Output the (x, y) coordinate of the center of the cell containing the given text.  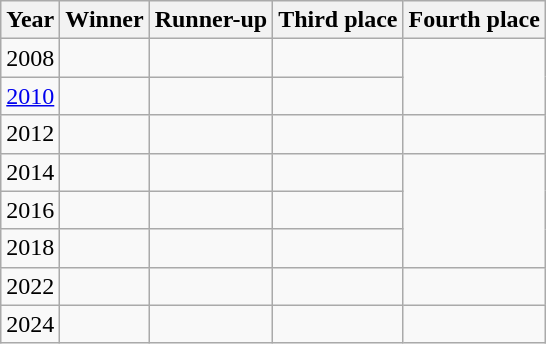
2012 (30, 134)
2024 (30, 324)
2018 (30, 248)
Fourth place (474, 20)
2016 (30, 210)
2008 (30, 58)
2014 (30, 172)
Third place (338, 20)
2010 (30, 96)
Runner-up (211, 20)
2022 (30, 286)
Year (30, 20)
Winner (104, 20)
